For the text-containing cell, return its midpoint in [x, y] coordinate format. 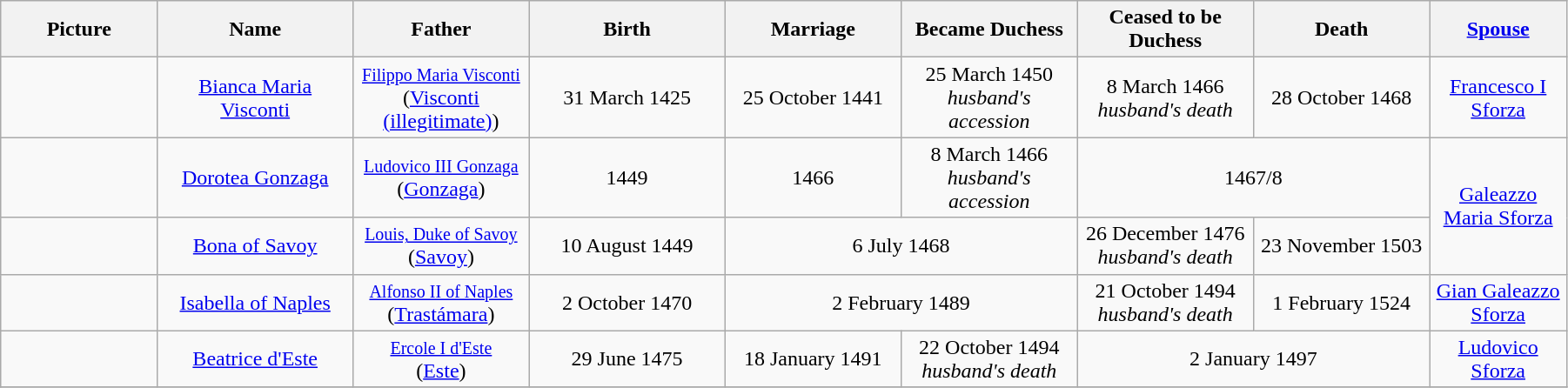
2 January 1497 [1253, 358]
2 February 1489 [901, 303]
29 June 1475 [627, 358]
8 March 1466husband's death [1165, 97]
28 October 1468 [1341, 97]
25 October 1441 [813, 97]
Spouse [1498, 30]
Gian Galeazzo Sforza [1498, 303]
Became Duchess [989, 30]
21 October 1494husband's death [1165, 303]
Bona of Savoy [256, 245]
22 October 1494husband's death [989, 358]
Isabella of Naples [256, 303]
Alfonso II of Naples (Trastámara) [441, 303]
Francesco I Sforza [1498, 97]
1466 [813, 177]
23 November 1503 [1341, 245]
26 December 1476husband's death [1165, 245]
Ercole I d'Este (Este) [441, 358]
Father [441, 30]
Birth [627, 30]
Filippo Maria Visconti (Visconti (illegitimate)) [441, 97]
Ludovico III Gonzaga (Gonzaga) [441, 177]
6 July 1468 [901, 245]
8 March 1466husband's accession [989, 177]
Beatrice d'Este [256, 358]
2 October 1470 [627, 303]
Ceased to be Duchess [1165, 30]
Dorotea Gonzaga [256, 177]
1467/8 [1253, 177]
Bianca Maria Visconti [256, 97]
Picture [79, 30]
Galeazzo Maria Sforza [1498, 205]
25 March 1450husband's accession [989, 97]
Louis, Duke of Savoy (Savoy) [441, 245]
Death [1341, 30]
Ludovico Sforza [1498, 358]
Marriage [813, 30]
1449 [627, 177]
31 March 1425 [627, 97]
10 August 1449 [627, 245]
Name [256, 30]
18 January 1491 [813, 358]
1 February 1524 [1341, 303]
